Return the (x, y) coordinate for the center point of the cell that contains the specified text.  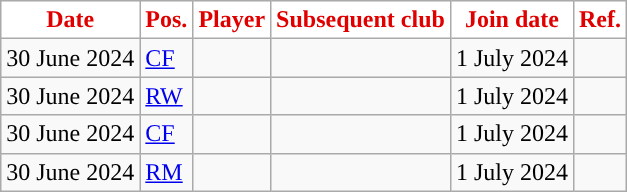
Date (70, 20)
Join date (512, 20)
Ref. (600, 20)
Player (232, 20)
Pos. (166, 20)
Subsequent club (361, 20)
RM (166, 172)
RW (166, 96)
